Return [X, Y] of the center of cell containing provided text 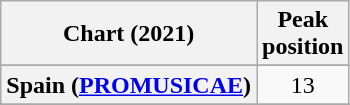
13 [303, 85]
Spain (PROMUSICAE) [129, 85]
Peakposition [303, 34]
Chart (2021) [129, 34]
